Scan for the cell matching the given text and deliver its (X, Y) coordinate at center. 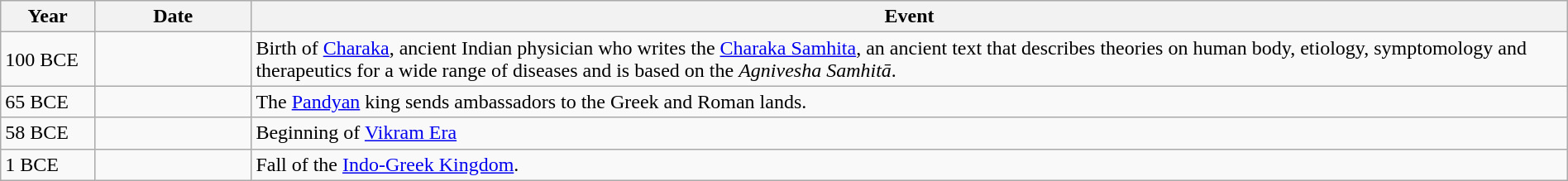
Year (48, 17)
1 BCE (48, 164)
58 BCE (48, 133)
100 BCE (48, 60)
Beginning of Vikram Era (910, 133)
The Pandyan king sends ambassadors to the Greek and Roman lands. (910, 102)
Date (172, 17)
65 BCE (48, 102)
Fall of the Indo-Greek Kingdom. (910, 164)
Event (910, 17)
